Return the [X, Y] coordinate for the center point of the cell that contains the specified text.  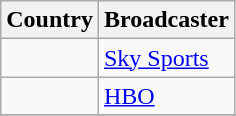
Country [50, 20]
HBO [166, 96]
Broadcaster [166, 20]
Sky Sports [166, 58]
